Determine the (x, y) coordinate at the center of the cell enclosing the given text.  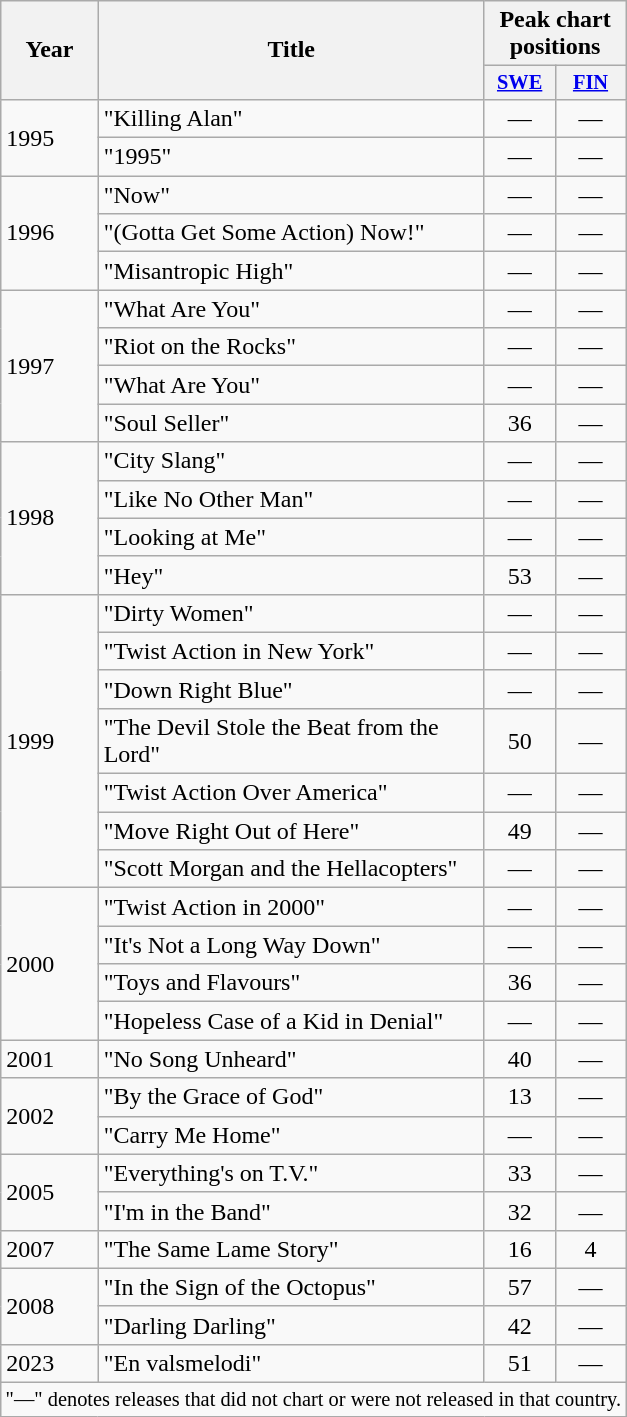
"Move Right Out of Here" (291, 831)
"Twist Action in 2000" (291, 907)
"City Slang" (291, 461)
1997 (50, 366)
53 (520, 575)
"Scott Morgan and the Hellacopters" (291, 869)
2007 (50, 1249)
"Toys and Flavours" (291, 983)
"Hopeless Case of a Kid in Denial" (291, 1021)
2005 (50, 1192)
Peak chart positions (555, 34)
2002 (50, 1116)
"Killing Alan" (291, 118)
2001 (50, 1059)
"The Same Lame Story" (291, 1249)
"Hey" (291, 575)
"Dirty Women" (291, 613)
49 (520, 831)
2000 (50, 964)
"Now" (291, 195)
2023 (50, 1363)
"Misantropic High" (291, 271)
"Like No Other Man" (291, 499)
42 (520, 1325)
"Soul Seller" (291, 423)
SWE (520, 83)
"By the Grace of God" (291, 1097)
"In the Sign of the Octopus" (291, 1287)
"Twist Action Over America" (291, 793)
"Everything's on T.V." (291, 1173)
"I'm in the Band" (291, 1211)
13 (520, 1097)
"Carry Me Home" (291, 1135)
"Darling Darling" (291, 1325)
"Looking at Me" (291, 537)
4 (590, 1249)
"(Gotta Get Some Action) Now!" (291, 233)
2008 (50, 1306)
"Twist Action in New York" (291, 651)
Title (291, 50)
"En valsmelodi" (291, 1363)
16 (520, 1249)
1998 (50, 518)
FIN (590, 83)
1995 (50, 137)
"No Song Unheard" (291, 1059)
"Riot on the Rocks" (291, 347)
Year (50, 50)
32 (520, 1211)
"1995" (291, 157)
1999 (50, 740)
57 (520, 1287)
1996 (50, 233)
33 (520, 1173)
"The Devil Stole the Beat from the Lord" (291, 740)
"Down Right Blue" (291, 689)
50 (520, 740)
51 (520, 1363)
"It's Not a Long Way Down" (291, 945)
"—" denotes releases that did not chart or were not released in that country. (314, 1400)
40 (520, 1059)
